Locate the cell with the specified text and output its [X, Y] center coordinate. 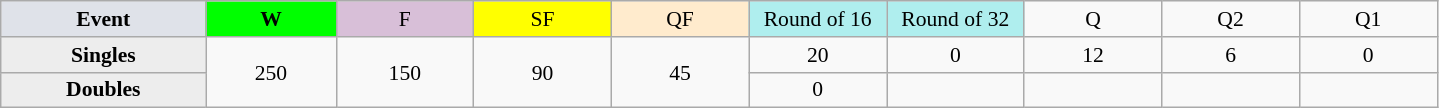
Q2 [1231, 19]
QF [680, 19]
F [405, 19]
Doubles [104, 90]
Q1 [1368, 19]
45 [680, 72]
150 [405, 72]
Singles [104, 55]
W [271, 19]
20 [818, 55]
Event [104, 19]
Q [1093, 19]
90 [543, 72]
250 [271, 72]
Round of 16 [818, 19]
Round of 32 [955, 19]
SF [543, 19]
12 [1093, 55]
6 [1231, 55]
